Provide the [x, y] coordinate of the cell's center where the given text is located.  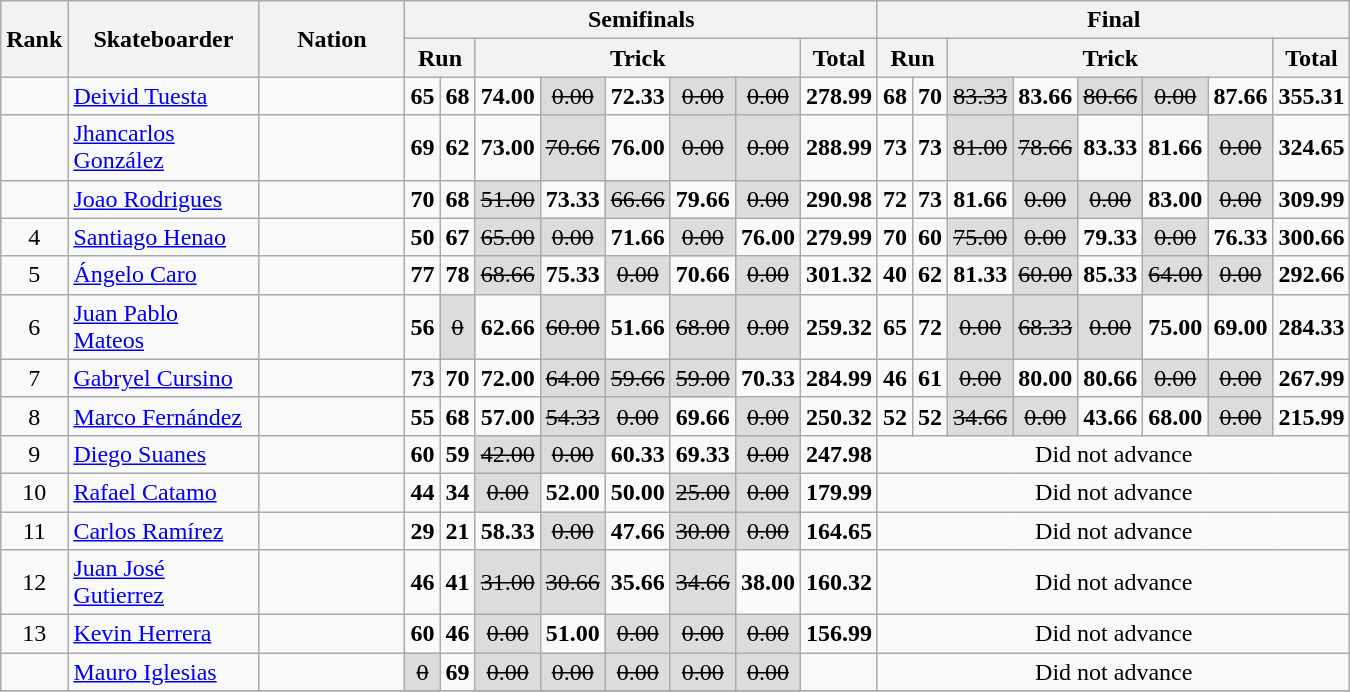
160.32 [838, 582]
156.99 [838, 634]
68.66 [508, 275]
292.66 [1312, 275]
Kevin Herrera [164, 634]
81.33 [980, 275]
29 [422, 531]
66.66 [638, 199]
309.99 [1312, 199]
69.00 [1240, 326]
9 [34, 454]
56 [422, 326]
57.00 [508, 416]
290.98 [838, 199]
30.66 [572, 582]
69.33 [702, 454]
12 [34, 582]
40 [894, 275]
284.33 [1312, 326]
70.33 [768, 378]
279.99 [838, 237]
73.33 [572, 199]
72.00 [508, 378]
35.66 [638, 582]
Rank [34, 39]
55 [422, 416]
259.32 [838, 326]
51.66 [638, 326]
65.00 [508, 237]
76.33 [1240, 237]
58.33 [508, 531]
34 [458, 492]
5 [34, 275]
288.99 [838, 148]
77 [422, 275]
73.00 [508, 148]
61 [930, 378]
44 [422, 492]
67 [458, 237]
6 [34, 326]
8 [34, 416]
324.65 [1312, 148]
Nation [332, 39]
42.00 [508, 454]
301.32 [838, 275]
11 [34, 531]
30.00 [702, 531]
62.66 [508, 326]
38.00 [768, 582]
68.33 [1046, 326]
59 [458, 454]
Juan José Gutierrez [164, 582]
Gabryel Cursino [164, 378]
69.66 [702, 416]
Skateboarder [164, 39]
Jhancarlos González [164, 148]
Rafael Catamo [164, 492]
21 [458, 531]
179.99 [838, 492]
74.00 [508, 96]
Carlos Ramírez [164, 531]
78 [458, 275]
47.66 [638, 531]
284.99 [838, 378]
80.00 [1046, 378]
25.00 [702, 492]
78.66 [1046, 148]
300.66 [1312, 237]
81.00 [980, 148]
247.98 [838, 454]
250.32 [838, 416]
Deivid Tuesta [164, 96]
79.33 [1110, 237]
60.33 [638, 454]
4 [34, 237]
Joao Rodrigues [164, 199]
Ángelo Caro [164, 275]
10 [34, 492]
54.33 [572, 416]
59.00 [702, 378]
267.99 [1312, 378]
Marco Fernández [164, 416]
71.66 [638, 237]
215.99 [1312, 416]
41 [458, 582]
Diego Suanes [164, 454]
83.66 [1046, 96]
85.33 [1110, 275]
79.66 [702, 199]
83.00 [1176, 199]
87.66 [1240, 96]
Final [1113, 20]
Santiago Henao [164, 237]
355.31 [1312, 96]
50 [422, 237]
75.33 [572, 275]
72.33 [638, 96]
164.65 [838, 531]
7 [34, 378]
Mauro Iglesias [164, 672]
50.00 [638, 492]
52.00 [572, 492]
31.00 [508, 582]
13 [34, 634]
Juan Pablo Mateos [164, 326]
Semifinals [641, 20]
59.66 [638, 378]
278.99 [838, 96]
43.66 [1110, 416]
